For the text-containing cell, return its midpoint in [X, Y] coordinate format. 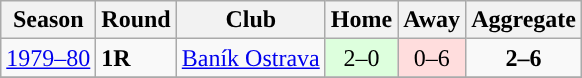
2–6 [524, 58]
Season [48, 20]
1R [136, 58]
Aggregate [524, 20]
Home [361, 20]
Baník Ostrava [250, 58]
2–0 [361, 58]
1979–80 [48, 58]
Round [136, 20]
Away [432, 20]
Club [250, 20]
0–6 [432, 58]
